Search for the cell housing the specified text and yield its [x, y] center coordinate. 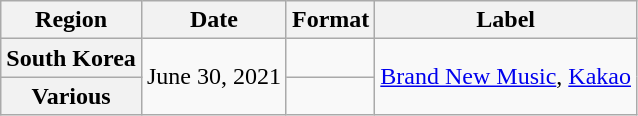
June 30, 2021 [214, 77]
South Korea [72, 58]
Region [72, 20]
Various [72, 96]
Label [506, 20]
Date [214, 20]
Format [330, 20]
Brand New Music, Kakao [506, 77]
